Locate the cell with the specified text and output its (x, y) center coordinate. 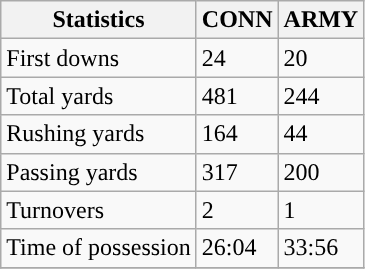
Statistics (99, 20)
244 (321, 96)
317 (237, 172)
200 (321, 172)
2 (237, 210)
CONN (237, 20)
164 (237, 134)
44 (321, 134)
First downs (99, 58)
33:56 (321, 248)
Turnovers (99, 210)
Passing yards (99, 172)
Time of possession (99, 248)
24 (237, 58)
ARMY (321, 20)
Total yards (99, 96)
26:04 (237, 248)
1 (321, 210)
481 (237, 96)
Rushing yards (99, 134)
20 (321, 58)
